Search for the cell housing the specified text and yield its [X, Y] center coordinate. 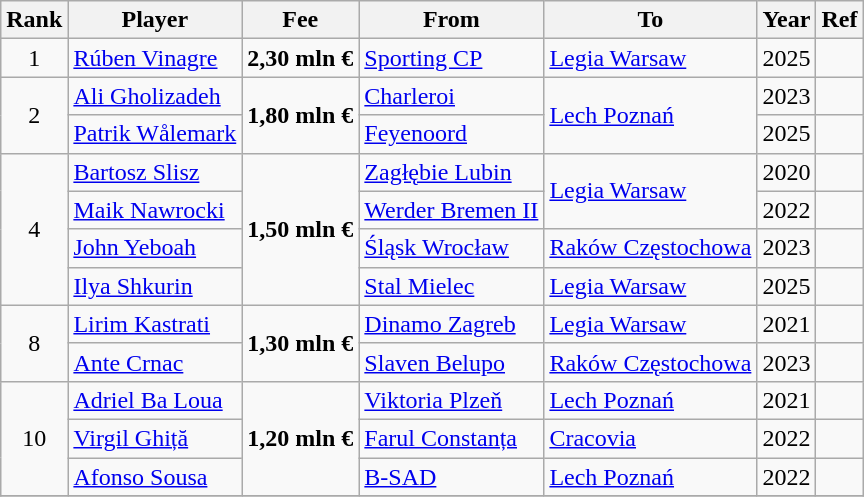
Ali Gholizadeh [155, 96]
8 [34, 343]
B-SAD [452, 477]
To [650, 20]
Werder Bremen II [452, 210]
4 [34, 229]
1,20 mln € [300, 438]
From [452, 20]
2,30 mln € [300, 58]
Rúben Vinagre [155, 58]
2020 [786, 172]
Virgil Ghiță [155, 438]
Year [786, 20]
Rank [34, 20]
Sporting CP [452, 58]
Viktoria Plzeň [452, 400]
Śląsk Wrocław [452, 248]
John Yeboah [155, 248]
Charleroi [452, 96]
Adriel Ba Loua [155, 400]
Slaven Belupo [452, 362]
Zagłębie Lubin [452, 172]
1,30 mln € [300, 343]
Patrik Wålemark [155, 134]
Ante Crnac [155, 362]
Lirim Kastrati [155, 324]
2 [34, 115]
Afonso Sousa [155, 477]
Dinamo Zagreb [452, 324]
Fee [300, 20]
Bartosz Slisz [155, 172]
Farul Constanța [452, 438]
Player [155, 20]
1,80 mln € [300, 115]
Maik Nawrocki [155, 210]
1,50 mln € [300, 229]
Ref [840, 20]
10 [34, 438]
Cracovia [650, 438]
Feyenoord [452, 134]
Ilya Shkurin [155, 286]
1 [34, 58]
Stal Mielec [452, 286]
